Find where the given text appears and provide that cell's center as (X, Y) coordinate. 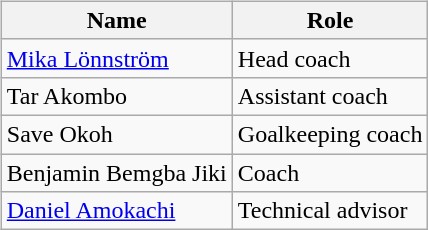
Save Okoh (116, 134)
Benjamin Bemgba Jiki (116, 173)
Technical advisor (330, 211)
Goalkeeping coach (330, 134)
Coach (330, 173)
Daniel Amokachi (116, 211)
Mika Lönnström (116, 58)
Name (116, 20)
Tar Akombo (116, 96)
Head coach (330, 58)
Assistant coach (330, 96)
Role (330, 20)
